For the text-containing cell, return its midpoint in (X, Y) coordinate format. 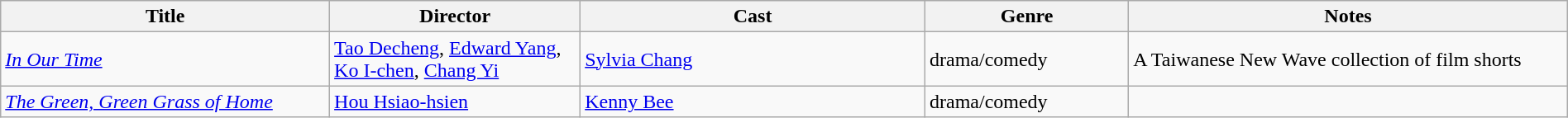
Notes (1348, 17)
Tao Decheng, Edward Yang, Ko I-chen, Chang Yi (455, 59)
Director (455, 17)
Cast (753, 17)
Hou Hsiao-hsien (455, 101)
Sylvia Chang (753, 59)
A Taiwanese New Wave collection of film shorts (1348, 59)
Genre (1026, 17)
In Our Time (165, 59)
Title (165, 17)
The Green, Green Grass of Home (165, 101)
Kenny Bee (753, 101)
